Provide the (x, y) coordinate of the cell's center where the given text is located.  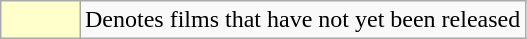
Denotes films that have not yet been released (303, 20)
